Provide the (x, y) coordinate of the cell's center where the given text is located.  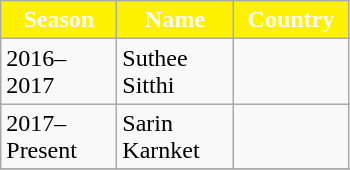
Country (291, 20)
Name (175, 20)
Season (59, 20)
Sarin Karnket (175, 136)
2016–2017 (59, 72)
Suthee Sitthi (175, 72)
2017–Present (59, 136)
